Provide the (X, Y) coordinate of the cell's center where the given text is located.  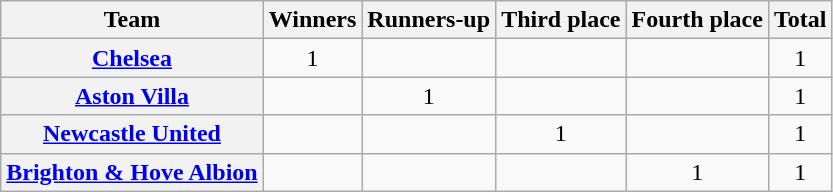
Team (132, 20)
Newcastle United (132, 134)
Brighton & Hove Albion (132, 172)
Third place (561, 20)
Chelsea (132, 58)
Aston Villa (132, 96)
Winners (312, 20)
Fourth place (697, 20)
Total (800, 20)
Runners-up (429, 20)
